Locate the cell with the specified text and output its (x, y) center coordinate. 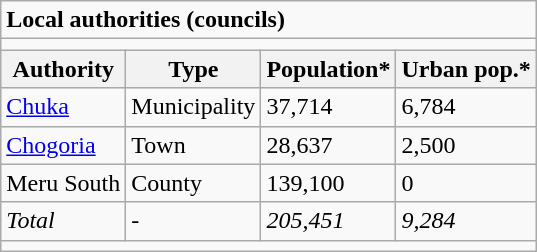
28,637 (328, 145)
6,784 (466, 107)
205,451 (328, 221)
37,714 (328, 107)
Local authorities (councils) (269, 20)
County (194, 183)
Town (194, 145)
Chogoria (64, 145)
0 (466, 183)
Population* (328, 69)
Municipality (194, 107)
Type (194, 69)
2,500 (466, 145)
Authority (64, 69)
Urban pop.* (466, 69)
Total (64, 221)
139,100 (328, 183)
Chuka (64, 107)
9,284 (466, 221)
- (194, 221)
Meru South (64, 183)
